Return [X, Y] of the center of cell containing provided text 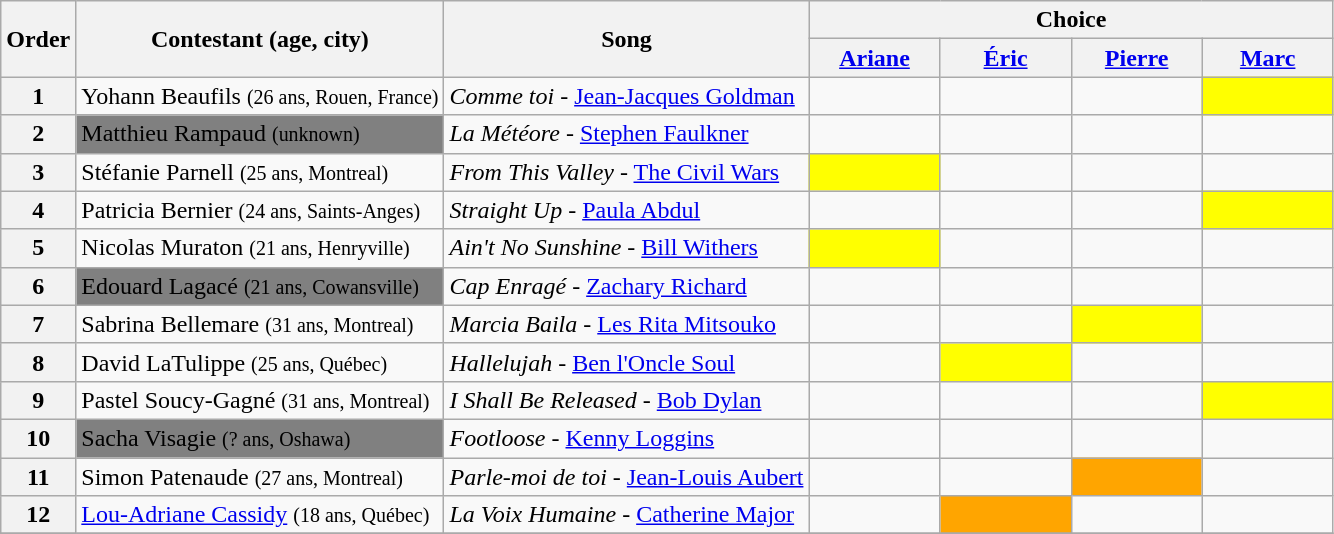
6 [38, 286]
Edouard Lagacé (21 ans, Cowansville) [260, 286]
Cap Enragé - Zachary Richard [626, 286]
1 [38, 96]
Simon Patenaude (27 ans, Montreal) [260, 477]
2 [38, 134]
Sabrina Bellemare (31 ans, Montreal) [260, 324]
Yohann Beaufils (26 ans, Rouen, France) [260, 96]
10 [38, 438]
Nicolas Muraton (21 ans, Henryville) [260, 248]
Contestant (age, city) [260, 39]
8 [38, 362]
5 [38, 248]
9 [38, 400]
Hallelujah - Ben l'Oncle Soul [626, 362]
Patricia Bernier (24 ans, Saints-Anges) [260, 210]
Ariane [874, 58]
Song [626, 39]
Marcia Baila - Les Rita Mitsouko [626, 324]
Comme toi - Jean-Jacques Goldman [626, 96]
Lou-Adriane Cassidy (18 ans, Québec) [260, 515]
12 [38, 515]
Parle-moi de toi - Jean-Louis Aubert [626, 477]
Choice [1071, 20]
Marc [1268, 58]
Matthieu Rampaud (unknown) [260, 134]
Ain't No Sunshine - Bill Withers [626, 248]
From This Valley - The Civil Wars [626, 172]
I Shall Be Released - Bob Dylan [626, 400]
La Voix Humaine - Catherine Major [626, 515]
Stéfanie Parnell (25 ans, Montreal) [260, 172]
Pierre [1136, 58]
David LaTulippe (25 ans, Québec) [260, 362]
Pastel Soucy-Gagné (31 ans, Montreal) [260, 400]
11 [38, 477]
4 [38, 210]
Straight Up - Paula Abdul [626, 210]
3 [38, 172]
Sacha Visagie (? ans, Oshawa) [260, 438]
7 [38, 324]
Order [38, 39]
Footloose - Kenny Loggins [626, 438]
La Météore - Stephen Faulkner [626, 134]
Éric [1006, 58]
